Pinpoint the cell where the given text exists, returning its (x, y) midpoint coordinate. 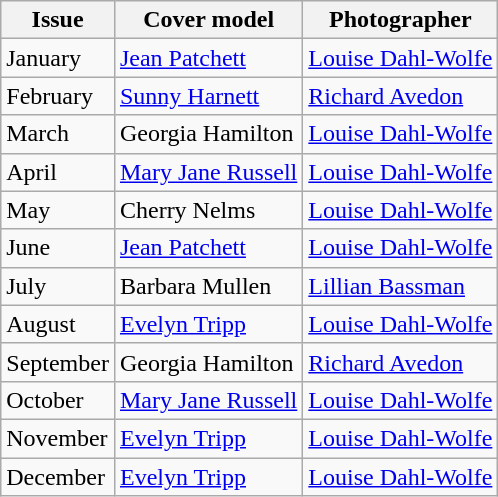
May (58, 210)
Sunny Harnett (208, 96)
June (58, 248)
September (58, 362)
July (58, 286)
August (58, 324)
Photographer (400, 20)
October (58, 400)
Lillian Bassman (400, 286)
Issue (58, 20)
December (58, 477)
Barbara Mullen (208, 286)
January (58, 58)
April (58, 172)
March (58, 134)
Cherry Nelms (208, 210)
February (58, 96)
November (58, 438)
Cover model (208, 20)
